Detect which cell encompasses the target text, then output its [x, y] center coordinate. 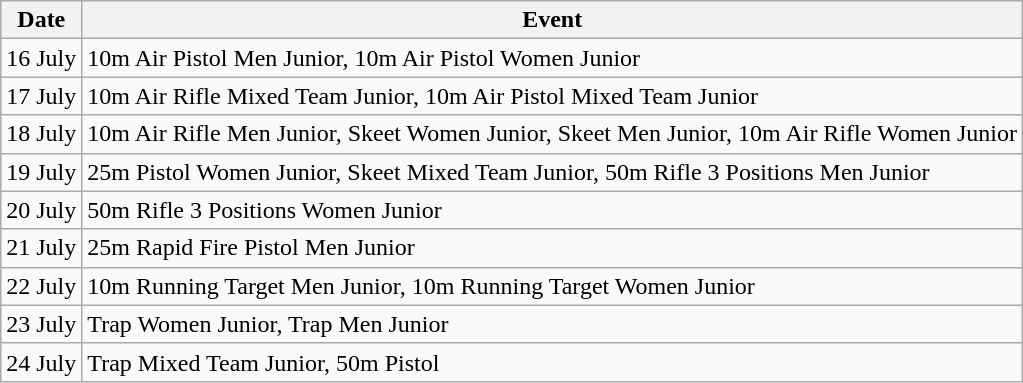
18 July [42, 134]
Trap Mixed Team Junior, 50m Pistol [552, 362]
Trap Women Junior, Trap Men Junior [552, 324]
10m Running Target Men Junior, 10m Running Target Women Junior [552, 286]
23 July [42, 324]
19 July [42, 172]
10m Air Pistol Men Junior, 10m Air Pistol Women Junior [552, 58]
50m Rifle 3 Positions Women Junior [552, 210]
21 July [42, 248]
10m Air Rifle Men Junior, Skeet Women Junior, Skeet Men Junior, 10m Air Rifle Women Junior [552, 134]
25m Pistol Women Junior, Skeet Mixed Team Junior, 50m Rifle 3 Positions Men Junior [552, 172]
16 July [42, 58]
24 July [42, 362]
Event [552, 20]
10m Air Rifle Mixed Team Junior, 10m Air Pistol Mixed Team Junior [552, 96]
20 July [42, 210]
Date [42, 20]
25m Rapid Fire Pistol Men Junior [552, 248]
17 July [42, 96]
22 July [42, 286]
